Search for the cell housing the specified text and yield its [X, Y] center coordinate. 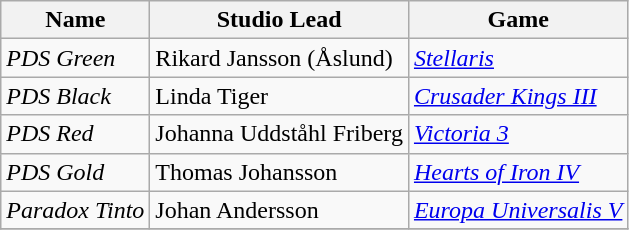
Game [518, 20]
Linda Tiger [280, 96]
Hearts of Iron IV [518, 172]
Crusader Kings III [518, 96]
Victoria 3 [518, 134]
Johan Andersson [280, 210]
Thomas Johansson [280, 172]
Name [76, 20]
PDS Red [76, 134]
PDS Green [76, 58]
PDS Black [76, 96]
PDS Gold [76, 172]
Paradox Tinto [76, 210]
Stellaris [518, 58]
Rikard Jansson (Åslund) [280, 58]
Studio Lead [280, 20]
Europa Universalis V [518, 210]
Johanna Uddståhl Friberg [280, 134]
